Search for the cell housing the specified text and yield its [X, Y] center coordinate. 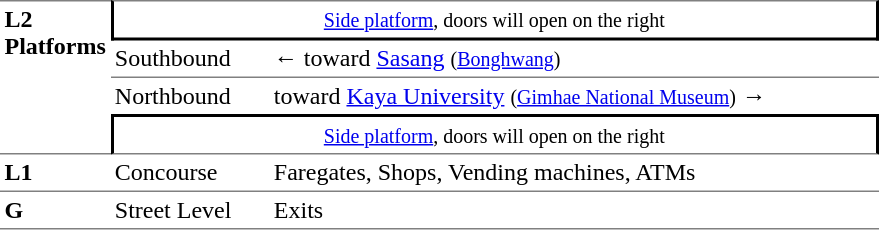
G [55, 211]
← toward Sasang (Bonghwang) [574, 59]
Street Level [190, 211]
Southbound [190, 59]
Concourse [190, 173]
Northbound [190, 96]
toward Kaya University (Gimhae National Museum) → [574, 96]
L1 [55, 173]
L2Platforms [55, 77]
Faregates, Shops, Vending machines, ATMs [574, 173]
Exits [574, 211]
